From the cell containing the given text, extract its center point as [x, y] coordinate. 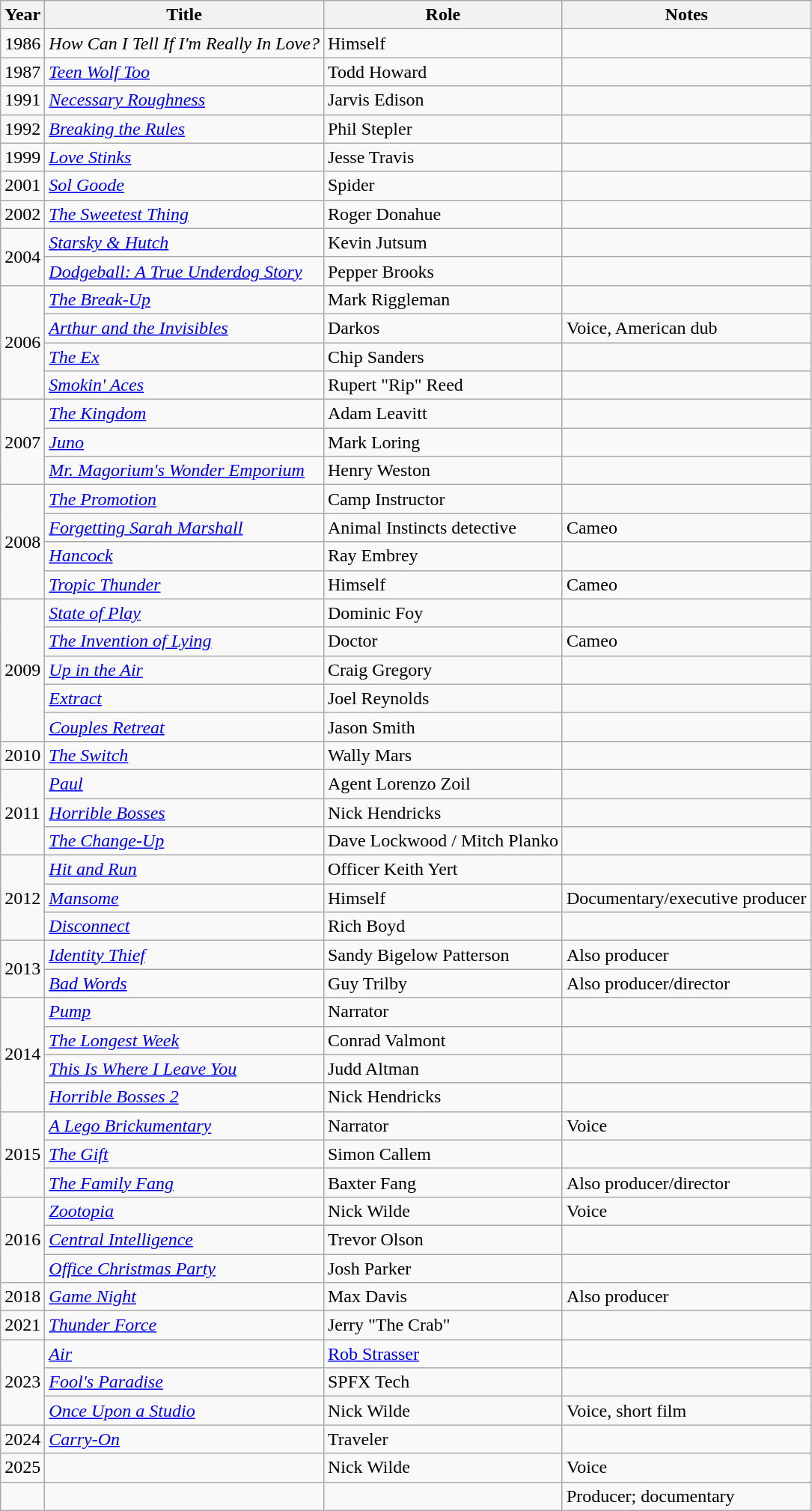
Henry Weston [443, 471]
2006 [22, 342]
Air [184, 1354]
Jerry "The Crab" [443, 1325]
Smokin' Aces [184, 385]
2007 [22, 442]
This Is Where I Leave You [184, 1069]
2004 [22, 257]
Thunder Force [184, 1325]
The Change-Up [184, 841]
Animal Instincts detective [443, 528]
Breaking the Rules [184, 129]
Adam Leavitt [443, 414]
Doctor [443, 641]
Dave Lockwood / Mitch Planko [443, 841]
Traveler [443, 1439]
Baxter Fang [443, 1182]
Title [184, 15]
Zootopia [184, 1211]
Mark Loring [443, 442]
Carry-On [184, 1439]
Documentary/executive producer [686, 898]
Sol Goode [184, 186]
The Family Fang [184, 1182]
Darkos [443, 328]
Central Intelligence [184, 1239]
Necessary Roughness [184, 100]
2018 [22, 1297]
2013 [22, 969]
2021 [22, 1325]
Roger Donahue [443, 214]
2023 [22, 1382]
1987 [22, 72]
Horrible Bosses [184, 812]
2012 [22, 898]
1991 [22, 100]
Mr. Magorium's Wonder Emporium [184, 471]
The Longest Week [184, 1040]
2025 [22, 1468]
2011 [22, 812]
2024 [22, 1439]
Dominic Foy [443, 613]
Officer Keith Yert [443, 870]
The Ex [184, 357]
Phil Stepler [443, 129]
Agent Lorenzo Zoil [443, 784]
The Sweetest Thing [184, 214]
Identity Thief [184, 955]
Dodgeball: A True Underdog Story [184, 271]
Craig Gregory [443, 670]
Fool's Paradise [184, 1382]
1999 [22, 157]
Kevin Jutsum [443, 242]
Extract [184, 698]
Jarvis Edison [443, 100]
Jesse Travis [443, 157]
Love Stinks [184, 157]
How Can I Tell If I'm Really In Love? [184, 43]
Judd Altman [443, 1069]
2010 [22, 755]
Year [22, 15]
Guy Trilby [443, 983]
Chip Sanders [443, 357]
Voice, short film [686, 1411]
Juno [184, 442]
Couples Retreat [184, 727]
Camp Instructor [443, 499]
The Promotion [184, 499]
Producer; documentary [686, 1496]
The Switch [184, 755]
Once Upon a Studio [184, 1411]
2008 [22, 542]
1986 [22, 43]
Teen Wolf Too [184, 72]
Game Night [184, 1297]
Rupert "Rip" Reed [443, 385]
2015 [22, 1154]
Paul [184, 784]
Simon Callem [443, 1154]
Voice, American dub [686, 328]
Rich Boyd [443, 927]
Todd Howard [443, 72]
Mansome [184, 898]
Pump [184, 1012]
Pepper Brooks [443, 271]
2016 [22, 1239]
Josh Parker [443, 1269]
2014 [22, 1054]
Bad Words [184, 983]
Joel Reynolds [443, 698]
Up in the Air [184, 670]
The Invention of Lying [184, 641]
Sandy Bigelow Patterson [443, 955]
Disconnect [184, 927]
Tropic Thunder [184, 584]
The Break-Up [184, 299]
Max Davis [443, 1297]
2009 [22, 670]
Trevor Olson [443, 1239]
Arthur and the Invisibles [184, 328]
Rob Strasser [443, 1354]
Conrad Valmont [443, 1040]
Mark Riggleman [443, 299]
2002 [22, 214]
Notes [686, 15]
The Gift [184, 1154]
Role [443, 15]
Office Christmas Party [184, 1269]
Jason Smith [443, 727]
1992 [22, 129]
Hit and Run [184, 870]
SPFX Tech [443, 1382]
State of Play [184, 613]
Forgetting Sarah Marshall [184, 528]
Wally Mars [443, 755]
The Kingdom [184, 414]
Starsky & Hutch [184, 242]
A Lego Brickumentary [184, 1126]
Hancock [184, 556]
2001 [22, 186]
Spider [443, 186]
Ray Embrey [443, 556]
Horrible Bosses 2 [184, 1097]
